For the text-containing cell, return its midpoint in [x, y] coordinate format. 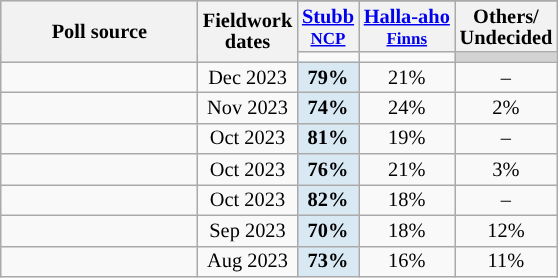
82% [328, 200]
Aug 2023 [248, 262]
74% [328, 108]
16% [407, 262]
76% [328, 170]
70% [328, 230]
73% [328, 262]
81% [328, 138]
11% [506, 262]
24% [407, 108]
Dec 2023 [248, 78]
12% [506, 230]
StubbNCP [328, 26]
79% [328, 78]
Poll source [100, 30]
3% [506, 170]
Others/Undecided [506, 26]
Fieldworkdates [248, 30]
2% [506, 108]
Nov 2023 [248, 108]
19% [407, 138]
Halla-ahoFinns [407, 26]
Sep 2023 [248, 230]
